Search for the cell housing the specified text and yield its (X, Y) center coordinate. 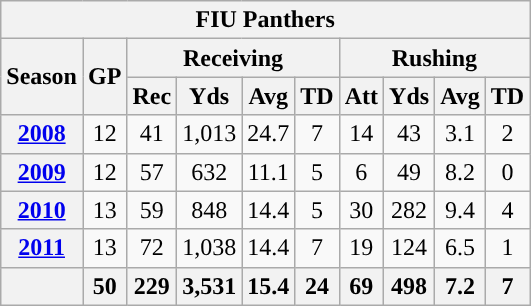
FIU Panthers (266, 20)
3.1 (460, 134)
3,531 (210, 286)
2010 (42, 210)
229 (152, 286)
24.7 (268, 134)
282 (410, 210)
1,013 (210, 134)
1,038 (210, 248)
498 (410, 286)
2009 (42, 172)
632 (210, 172)
11.1 (268, 172)
0 (507, 172)
69 (361, 286)
Att (361, 96)
124 (410, 248)
6 (361, 172)
2 (507, 134)
7.2 (460, 286)
14 (361, 134)
2008 (42, 134)
Rushing (434, 58)
848 (210, 210)
19 (361, 248)
2011 (42, 248)
30 (361, 210)
41 (152, 134)
8.2 (460, 172)
Rec (152, 96)
Receiving (233, 58)
50 (104, 286)
72 (152, 248)
6.5 (460, 248)
24 (317, 286)
49 (410, 172)
1 (507, 248)
4 (507, 210)
GP (104, 77)
43 (410, 134)
15.4 (268, 286)
59 (152, 210)
Season (42, 77)
9.4 (460, 210)
57 (152, 172)
